Extract the (x, y) coordinate from the center of the cell holding the provided text.  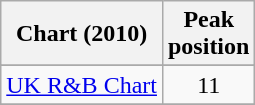
Peakposition (208, 34)
Chart (2010) (82, 34)
11 (208, 85)
UK R&B Chart (82, 85)
